Output the [x, y] coordinate of the center of the cell containing the given text.  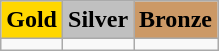
Bronze [176, 20]
Gold [32, 20]
Silver [98, 20]
